Detect which cell encompasses the target text, then output its (X, Y) center coordinate. 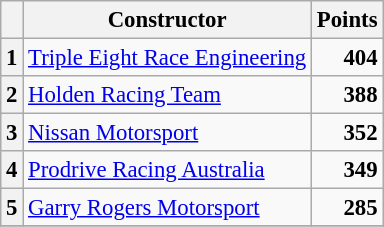
Triple Eight Race Engineering (168, 58)
1 (12, 58)
285 (348, 208)
404 (348, 58)
5 (12, 208)
349 (348, 170)
Constructor (168, 20)
Holden Racing Team (168, 95)
Prodrive Racing Australia (168, 170)
Points (348, 20)
388 (348, 95)
2 (12, 95)
352 (348, 133)
3 (12, 133)
4 (12, 170)
Nissan Motorsport (168, 133)
Garry Rogers Motorsport (168, 208)
